For the text-containing cell, return its midpoint in [X, Y] coordinate format. 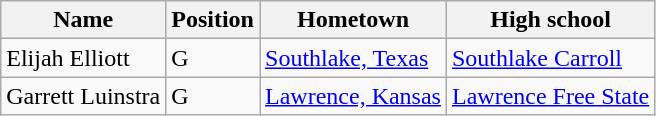
Hometown [354, 20]
Name [84, 20]
Lawrence Free State [550, 96]
Position [213, 20]
Lawrence, Kansas [354, 96]
Southlake Carroll [550, 58]
Elijah Elliott [84, 58]
Garrett Luinstra [84, 96]
High school [550, 20]
Southlake, Texas [354, 58]
